From the cell containing the given text, extract its center point as [x, y] coordinate. 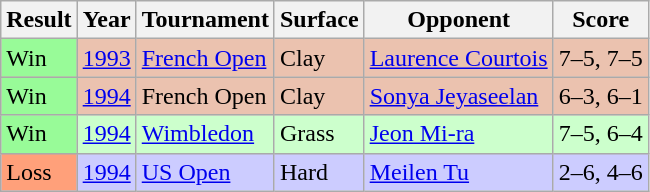
Surface [319, 20]
Year [106, 20]
Loss [39, 172]
Result [39, 20]
2–6, 4–6 [600, 172]
1993 [106, 58]
Score [600, 20]
Laurence Courtois [458, 58]
Opponent [458, 20]
7–5, 6–4 [600, 134]
Hard [319, 172]
Grass [319, 134]
Sonya Jeyaseelan [458, 96]
Meilen Tu [458, 172]
6–3, 6–1 [600, 96]
7–5, 7–5 [600, 58]
Jeon Mi-ra [458, 134]
US Open [205, 172]
Wimbledon [205, 134]
Tournament [205, 20]
